Determine the [X, Y] coordinate at the center of the cell enclosing the given text.  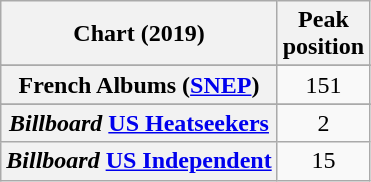
15 [323, 161]
151 [323, 85]
Chart (2019) [139, 34]
2 [323, 123]
French Albums (SNEP) [139, 85]
Billboard US Independent [139, 161]
Peakposition [323, 34]
Billboard US Heatseekers [139, 123]
